For the text-containing cell, return its midpoint in (X, Y) coordinate format. 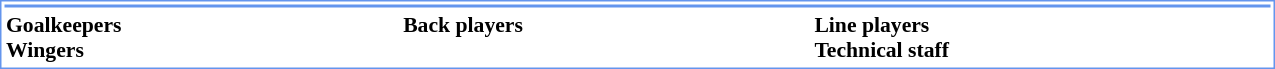
Back players (606, 37)
GoalkeepersWingers (201, 37)
Line playersTechnical staff (1042, 37)
